Return the [x, y] coordinate for the center point of the cell that contains the specified text.  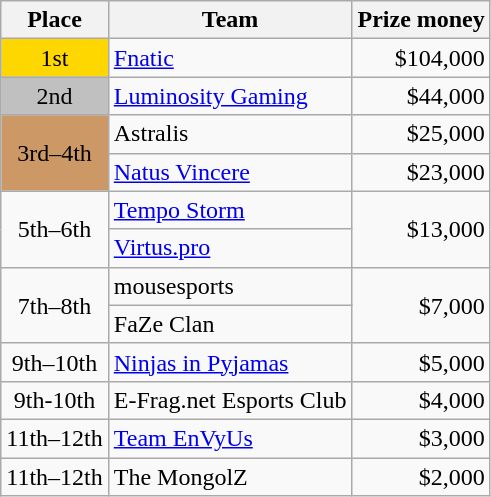
Team [230, 20]
$4,000 [421, 400]
9th–10th [55, 362]
$23,000 [421, 172]
Tempo Storm [230, 210]
E-Frag.net Esports Club [230, 400]
Natus Vincere [230, 172]
2nd [55, 96]
Virtus.pro [230, 248]
Team EnVyUs [230, 438]
mousesports [230, 286]
$7,000 [421, 305]
Place [55, 20]
Luminosity Gaming [230, 96]
9th-10th [55, 400]
The MongolZ [230, 477]
Ninjas in Pyjamas [230, 362]
$25,000 [421, 134]
$13,000 [421, 229]
Fnatic [230, 58]
FaZe Clan [230, 324]
7th–8th [55, 305]
3rd–4th [55, 153]
Astralis [230, 134]
$104,000 [421, 58]
Prize money [421, 20]
5th–6th [55, 229]
$44,000 [421, 96]
$3,000 [421, 438]
1st [55, 58]
$2,000 [421, 477]
$5,000 [421, 362]
